Detect which cell encompasses the target text, then output its [X, Y] center coordinate. 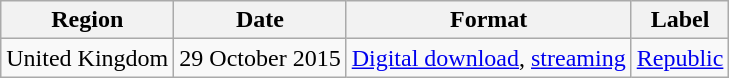
Region [88, 20]
Digital download, streaming [488, 58]
Republic [680, 58]
Format [488, 20]
Label [680, 20]
29 October 2015 [260, 58]
Date [260, 20]
United Kingdom [88, 58]
